Capture the cell that displays the provided text and extract its [X, Y] central coordinate. 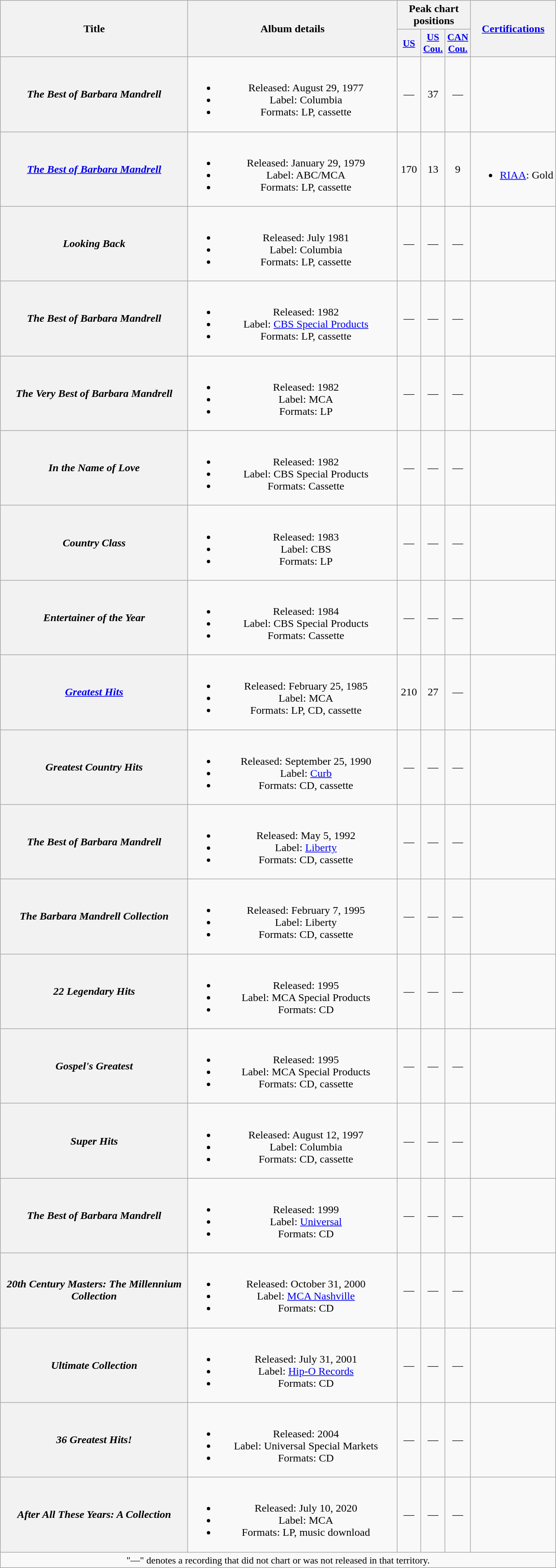
Released: February 7, 1995Label: LibertyFormats: CD, cassette [293, 916]
Released: 1982Label: MCAFormats: LP [293, 393]
Released: 1982Label: CBS Special ProductsFormats: LP, cassette [293, 319]
USCou. [433, 43]
Peak chart positions [434, 15]
Album details [293, 29]
The Barbara Mandrell Collection [94, 916]
Released: 1995Label: MCA Special ProductsFormats: CD [293, 992]
170 [409, 169]
RIAA: Gold [513, 169]
Super Hits [94, 1141]
Released: July 10, 2020Label: MCAFormats: LP, music download [293, 1514]
Greatest Country Hits [94, 767]
22 Legendary Hits [94, 992]
Gospel's Greatest [94, 1066]
Released: 2004Label: Universal Special MarketsFormats: CD [293, 1440]
Released: 1984Label: CBS Special ProductsFormats: Cassette [293, 618]
Greatest Hits [94, 692]
Released: 1983Label: CBSFormats: LP [293, 542]
Released: February 25, 1985Label: MCAFormats: LP, CD, cassette [293, 692]
Released: August 12, 1997Label: ColumbiaFormats: CD, cassette [293, 1141]
Released: October 31, 2000Label: MCA NashvilleFormats: CD [293, 1291]
Released: May 5, 1992Label: LibertyFormats: CD, cassette [293, 842]
Entertainer of the Year [94, 618]
Country Class [94, 542]
Ultimate Collection [94, 1365]
Certifications [513, 29]
Title [94, 29]
US [409, 43]
9 [458, 169]
Released: 1995Label: MCA Special ProductsFormats: CD, cassette [293, 1066]
37 [433, 94]
Released: August 29, 1977Label: ColumbiaFormats: LP, cassette [293, 94]
"—" denotes a recording that did not chart or was not released in that territory. [278, 1560]
Released: 1999Label: UniversalFormats: CD [293, 1215]
Released: July 1981Label: ColumbiaFormats: LP, cassette [293, 243]
20th Century Masters: The Millennium Collection [94, 1291]
36 Greatest Hits! [94, 1440]
Looking Back [94, 243]
Released: September 25, 1990Label: CurbFormats: CD, cassette [293, 767]
Released: January 29, 1979Label: ABC/MCAFormats: LP, cassette [293, 169]
In the Name of Love [94, 468]
Released: July 31, 2001Label: Hip-O RecordsFormats: CD [293, 1365]
210 [409, 692]
The Very Best of Barbara Mandrell [94, 393]
CANCou. [458, 43]
27 [433, 692]
13 [433, 169]
After All These Years: A Collection [94, 1514]
Released: 1982Label: CBS Special ProductsFormats: Cassette [293, 468]
